Return the [X, Y] coordinate for the center point of the cell that contains the specified text.  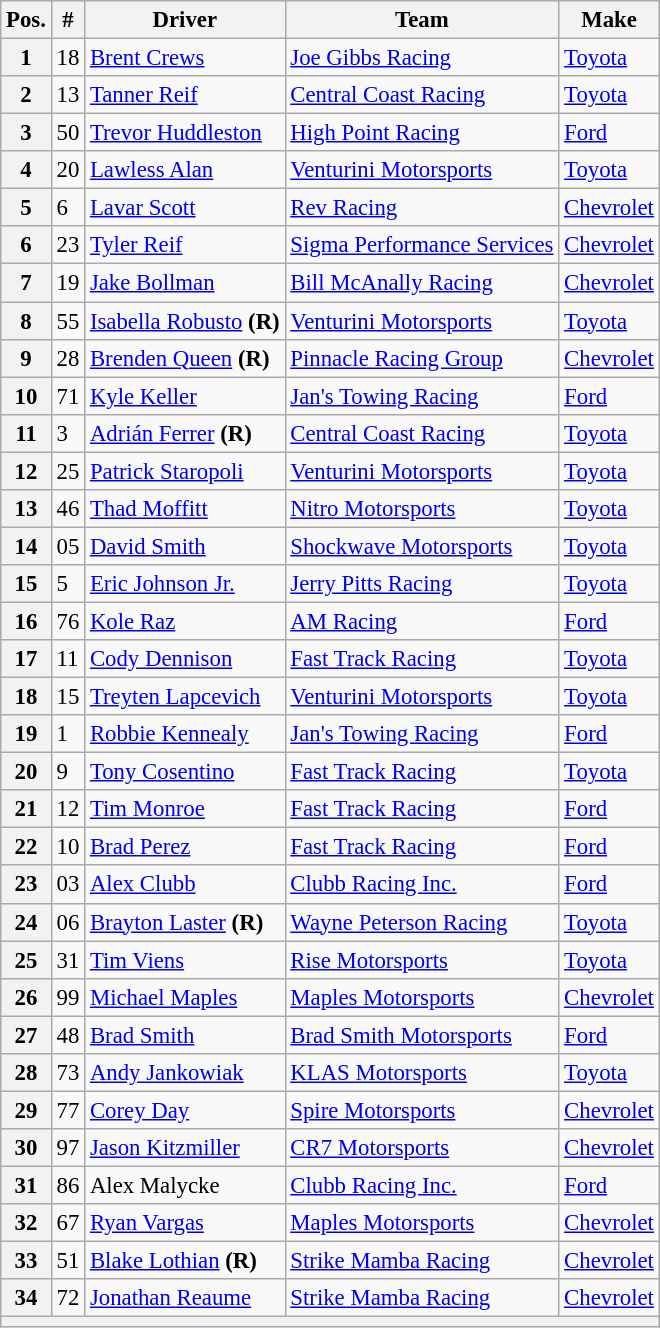
51 [68, 1261]
Make [609, 20]
Kole Raz [185, 621]
48 [68, 1035]
Brenden Queen (R) [185, 358]
4 [26, 170]
06 [68, 922]
8 [26, 321]
High Point Racing [422, 133]
86 [68, 1185]
Tony Cosentino [185, 772]
7 [26, 283]
Ryan Vargas [185, 1223]
Treyten Lapcevich [185, 697]
Brad Perez [185, 847]
21 [26, 809]
KLAS Motorsports [422, 1073]
73 [68, 1073]
Tim Monroe [185, 809]
Rise Motorsports [422, 960]
32 [26, 1223]
26 [26, 997]
Spire Motorsports [422, 1110]
Patrick Staropoli [185, 471]
97 [68, 1148]
Pinnacle Racing Group [422, 358]
Kyle Keller [185, 396]
76 [68, 621]
2 [26, 95]
Lawless Alan [185, 170]
Pos. [26, 20]
# [68, 20]
99 [68, 997]
34 [26, 1298]
17 [26, 659]
Nitro Motorsports [422, 509]
33 [26, 1261]
Cody Dennison [185, 659]
24 [26, 922]
77 [68, 1110]
Driver [185, 20]
16 [26, 621]
Corey Day [185, 1110]
29 [26, 1110]
Adrián Ferrer (R) [185, 433]
Jonathan Reaume [185, 1298]
Wayne Peterson Racing [422, 922]
Brent Crews [185, 58]
46 [68, 509]
30 [26, 1148]
Tyler Reif [185, 245]
Brayton Laster (R) [185, 922]
Michael Maples [185, 997]
72 [68, 1298]
Brad Smith [185, 1035]
Thad Moffitt [185, 509]
Alex Clubb [185, 885]
Tim Viens [185, 960]
03 [68, 885]
22 [26, 847]
Lavar Scott [185, 208]
27 [26, 1035]
Brad Smith Motorsports [422, 1035]
CR7 Motorsports [422, 1148]
Tanner Reif [185, 95]
Sigma Performance Services [422, 245]
Alex Malycke [185, 1185]
Andy Jankowiak [185, 1073]
Jerry Pitts Racing [422, 584]
Joe Gibbs Racing [422, 58]
Isabella Robusto (R) [185, 321]
50 [68, 133]
Rev Racing [422, 208]
Eric Johnson Jr. [185, 584]
AM Racing [422, 621]
Jason Kitzmiller [185, 1148]
14 [26, 546]
Blake Lothian (R) [185, 1261]
Shockwave Motorsports [422, 546]
Trevor Huddleston [185, 133]
Team [422, 20]
Jake Bollman [185, 283]
05 [68, 546]
67 [68, 1223]
71 [68, 396]
Robbie Kennealy [185, 734]
Bill McAnally Racing [422, 283]
David Smith [185, 546]
55 [68, 321]
